Determine the (X, Y) coordinate at the center of the cell enclosing the given text.  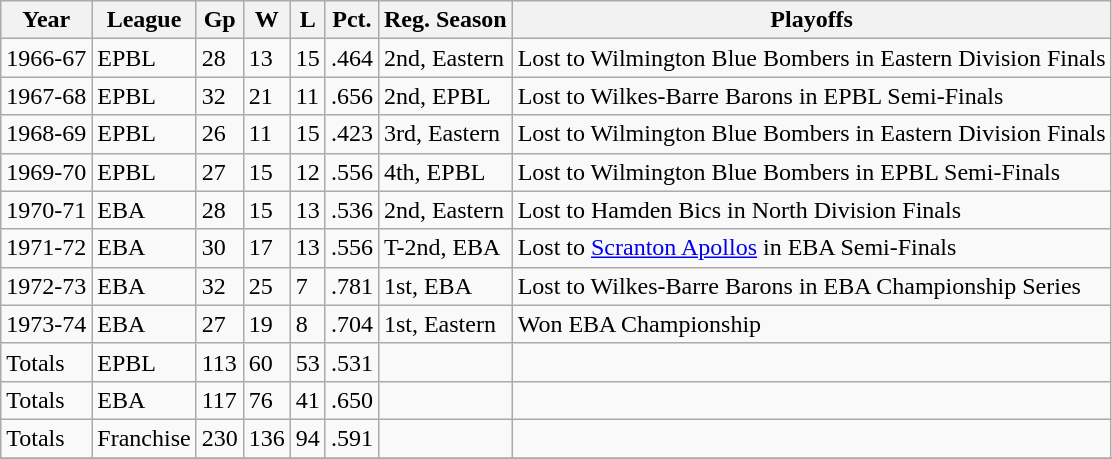
.536 (352, 210)
L (308, 20)
1972-73 (46, 286)
Lost to Wilmington Blue Bombers in EPBL Semi-Finals (812, 172)
76 (266, 400)
1966-67 (46, 58)
.781 (352, 286)
21 (266, 96)
1973-74 (46, 324)
25 (266, 286)
Year (46, 20)
League (144, 20)
.531 (352, 362)
1971-72 (46, 248)
.650 (352, 400)
.591 (352, 438)
2nd, EPBL (445, 96)
Pct. (352, 20)
Lost to Wilkes-Barre Barons in EBA Championship Series (812, 286)
136 (266, 438)
Playoffs (812, 20)
7 (308, 286)
Lost to Wilkes-Barre Barons in EPBL Semi-Finals (812, 96)
4th, EPBL (445, 172)
W (266, 20)
1969-70 (46, 172)
1st, Eastern (445, 324)
19 (266, 324)
8 (308, 324)
Won EBA Championship (812, 324)
1968-69 (46, 134)
41 (308, 400)
26 (220, 134)
94 (308, 438)
.423 (352, 134)
60 (266, 362)
1st, EBA (445, 286)
1970-71 (46, 210)
3rd, Eastern (445, 134)
Lost to Hamden Bics in North Division Finals (812, 210)
113 (220, 362)
T-2nd, EBA (445, 248)
Franchise (144, 438)
17 (266, 248)
53 (308, 362)
Gp (220, 20)
.656 (352, 96)
.704 (352, 324)
1967-68 (46, 96)
Reg. Season (445, 20)
.464 (352, 58)
30 (220, 248)
Lost to Scranton Apollos in EBA Semi-Finals (812, 248)
12 (308, 172)
230 (220, 438)
117 (220, 400)
